Detect which cell encompasses the target text, then output its [x, y] center coordinate. 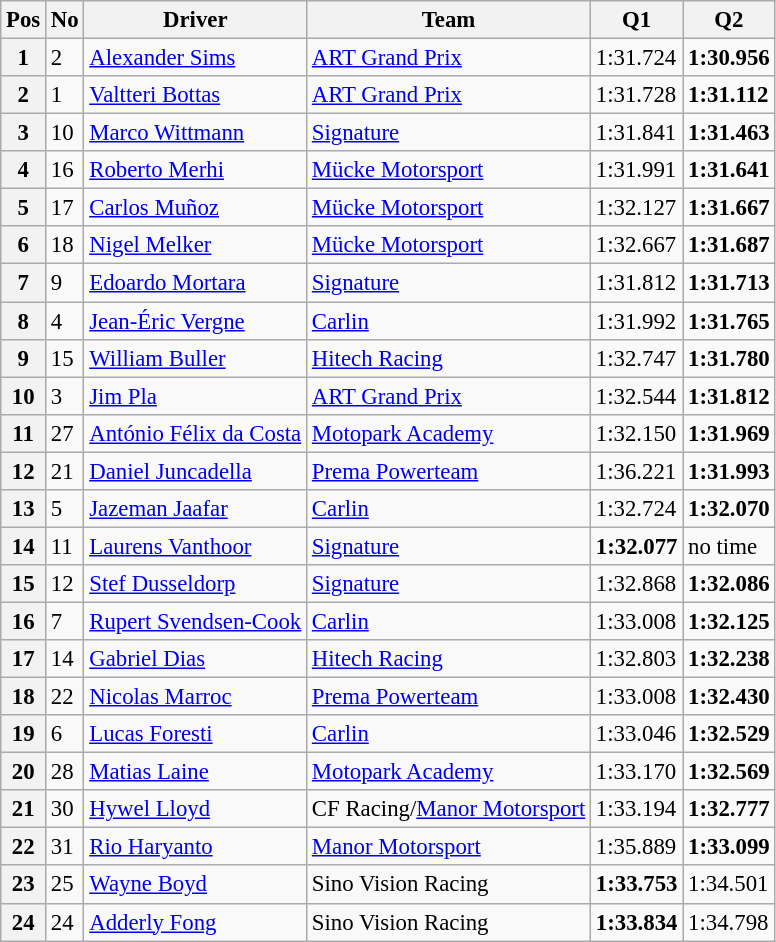
Matias Laine [196, 772]
1:31.780 [729, 358]
1:31.765 [729, 321]
1:31.641 [729, 170]
Edoardo Mortara [196, 283]
Driver [196, 20]
1:33.753 [637, 885]
1:32.803 [637, 659]
1:31.993 [729, 471]
Nicolas Marroc [196, 697]
1:31.969 [729, 433]
António Félix da Costa [196, 433]
1:36.221 [637, 471]
Manor Motorsport [449, 847]
1:30.956 [729, 58]
Jean-Éric Vergne [196, 321]
1:32.238 [729, 659]
1:32.544 [637, 396]
1:32.077 [637, 546]
Pos [24, 20]
Adderly Fong [196, 922]
27 [65, 433]
1:33.170 [637, 772]
30 [65, 809]
no time [729, 546]
Marco Wittmann [196, 133]
20 [24, 772]
1:31.713 [729, 283]
1:31.463 [729, 133]
Jim Pla [196, 396]
Alexander Sims [196, 58]
1:32.125 [729, 621]
Stef Dusseldorp [196, 584]
1:34.798 [729, 922]
1:32.529 [729, 734]
1:31.724 [637, 58]
1:32.070 [729, 509]
1:31.991 [637, 170]
Valtteri Bottas [196, 95]
1:32.150 [637, 433]
1:32.430 [729, 697]
1:32.724 [637, 509]
1:32.569 [729, 772]
Rio Haryanto [196, 847]
1:33.194 [637, 809]
Team [449, 20]
8 [24, 321]
Gabriel Dias [196, 659]
1:32.127 [637, 208]
1:31.687 [729, 245]
1:32.667 [637, 245]
1:33.046 [637, 734]
1:34.501 [729, 885]
Jazeman Jaafar [196, 509]
Lucas Foresti [196, 734]
13 [24, 509]
1:32.747 [637, 358]
1:31.667 [729, 208]
CF Racing/Manor Motorsport [449, 809]
1:33.834 [637, 922]
Carlos Muñoz [196, 208]
25 [65, 885]
1:31.728 [637, 95]
Q2 [729, 20]
Q1 [637, 20]
1:33.099 [729, 847]
23 [24, 885]
31 [65, 847]
1:32.086 [729, 584]
Laurens Vanthoor [196, 546]
1:31.992 [637, 321]
Daniel Juncadella [196, 471]
19 [24, 734]
Hywel Lloyd [196, 809]
1:31.841 [637, 133]
1:32.868 [637, 584]
No [65, 20]
William Buller [196, 358]
28 [65, 772]
1:32.777 [729, 809]
1:35.889 [637, 847]
1:31.112 [729, 95]
Rupert Svendsen-Cook [196, 621]
Wayne Boyd [196, 885]
Nigel Melker [196, 245]
Roberto Merhi [196, 170]
